Capture the cell that displays the provided text and extract its (x, y) central coordinate. 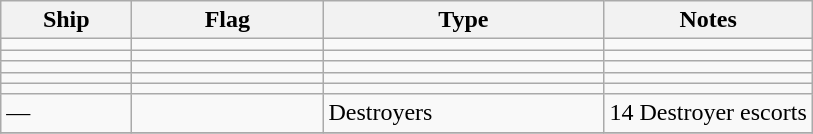
Ship (66, 20)
— (66, 113)
Flag (228, 20)
Type (464, 20)
14 Destroyer escorts (708, 113)
Notes (708, 20)
Destroyers (464, 113)
